Capture the cell that displays the provided text and extract its [X, Y] central coordinate. 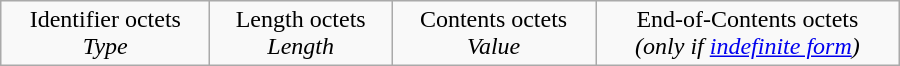
Identifier octetsType [106, 34]
Length octetsLength [301, 34]
Contents octetsValue [494, 34]
End-of-Contents octets(only if indefinite form) [748, 34]
